Locate the cell with the specified text and output its [x, y] center coordinate. 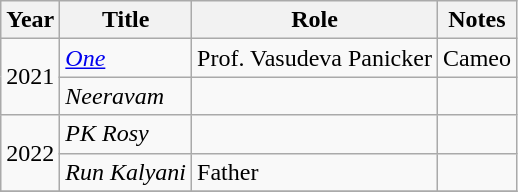
PK Rosy [126, 134]
Cameo [476, 58]
Notes [476, 20]
Father [315, 172]
Role [315, 20]
One [126, 58]
Prof. Vasudeva Panicker [315, 58]
2022 [30, 153]
Run Kalyani [126, 172]
2021 [30, 77]
Title [126, 20]
Neeravam [126, 96]
Year [30, 20]
